Capture the cell that displays the provided text and extract its (x, y) central coordinate. 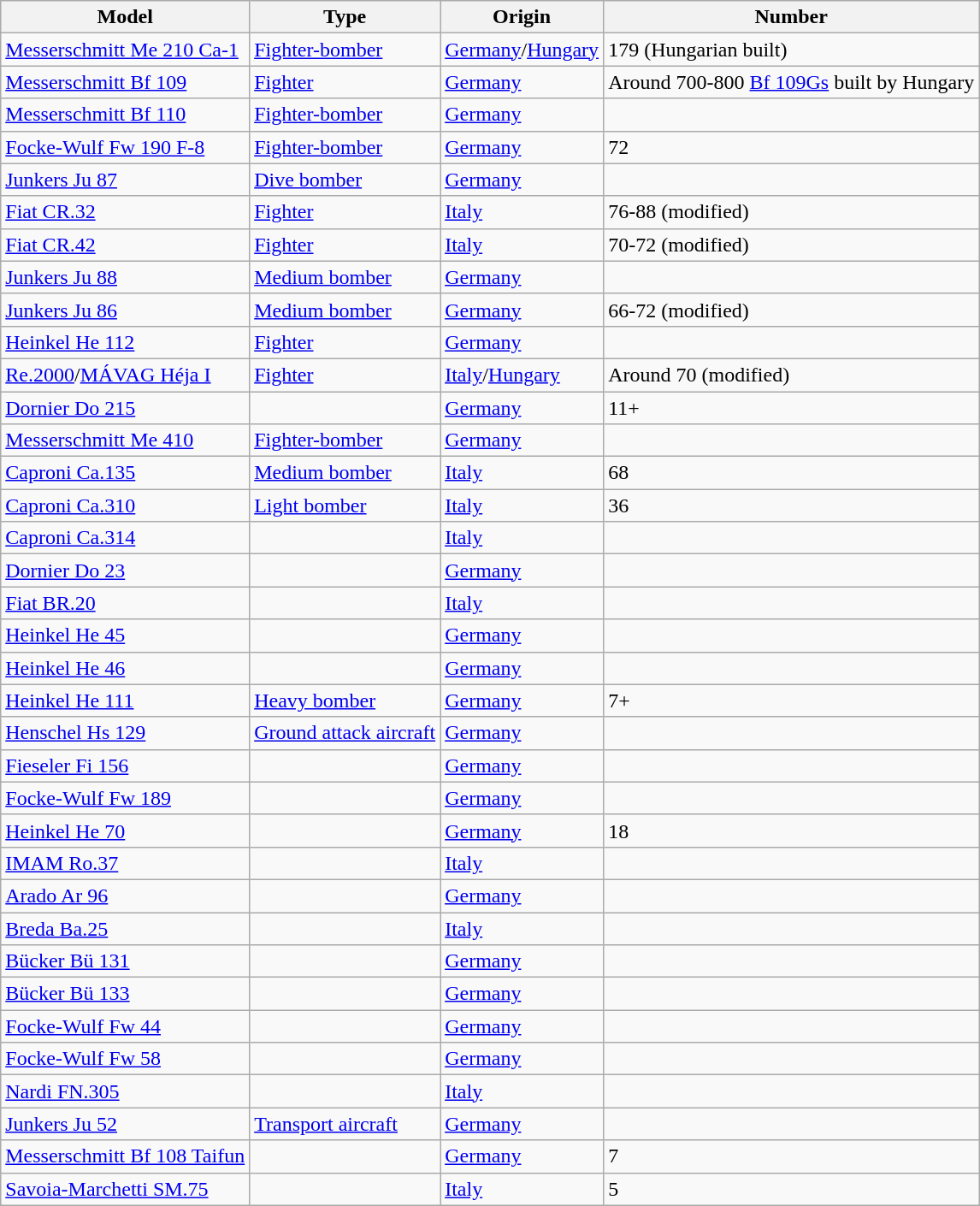
Messerschmitt Bf 109 (125, 82)
Transport aircraft (345, 1124)
Fiat CR.42 (125, 245)
70-72 (modified) (792, 245)
Savoia-Marchetti SM.75 (125, 1189)
11+ (792, 408)
Heinkel He 70 (125, 831)
Italy/Hungary (522, 375)
Messerschmitt Bf 108 Taifun (125, 1156)
Germany/Hungary (522, 50)
Origin (522, 17)
18 (792, 831)
72 (792, 147)
Dornier Do 23 (125, 570)
Junkers Ju 86 (125, 310)
Focke-Wulf Fw 190 F-8 (125, 147)
36 (792, 505)
Type (345, 17)
Arado Ar 96 (125, 896)
Breda Ba.25 (125, 928)
Dive bomber (345, 180)
Around 700-800 Bf 109Gs built by Hungary (792, 82)
Model (125, 17)
Bücker Bü 133 (125, 994)
Dornier Do 215 (125, 408)
Messerschmitt Me 410 (125, 440)
Light bomber (345, 505)
76-88 (modified) (792, 212)
Heavy bomber (345, 701)
IMAM Ro.37 (125, 863)
Fieseler Fi 156 (125, 766)
Ground attack aircraft (345, 733)
Fiat CR.32 (125, 212)
Heinkel He 46 (125, 668)
5 (792, 1189)
Nardi FN.305 (125, 1091)
Junkers Ju 88 (125, 277)
Around 70 (modified) (792, 375)
Messerschmitt Me 210 Ca-1 (125, 50)
7+ (792, 701)
Messerschmitt Bf 110 (125, 115)
Heinkel He 112 (125, 342)
Caproni Ca.314 (125, 538)
Junkers Ju 52 (125, 1124)
Henschel Hs 129 (125, 733)
Fiat BR.20 (125, 603)
66-72 (modified) (792, 310)
68 (792, 473)
Heinkel He 111 (125, 701)
Caproni Ca.310 (125, 505)
Bücker Bü 131 (125, 961)
Focke-Wulf Fw 44 (125, 1026)
179 (Hungarian built) (792, 50)
Junkers Ju 87 (125, 180)
7 (792, 1156)
Number (792, 17)
Re.2000/MÁVAG Héja I (125, 375)
Focke-Wulf Fw 58 (125, 1059)
Focke-Wulf Fw 189 (125, 798)
Caproni Ca.135 (125, 473)
Heinkel He 45 (125, 636)
